Capture the cell that displays the provided text and extract its [x, y] central coordinate. 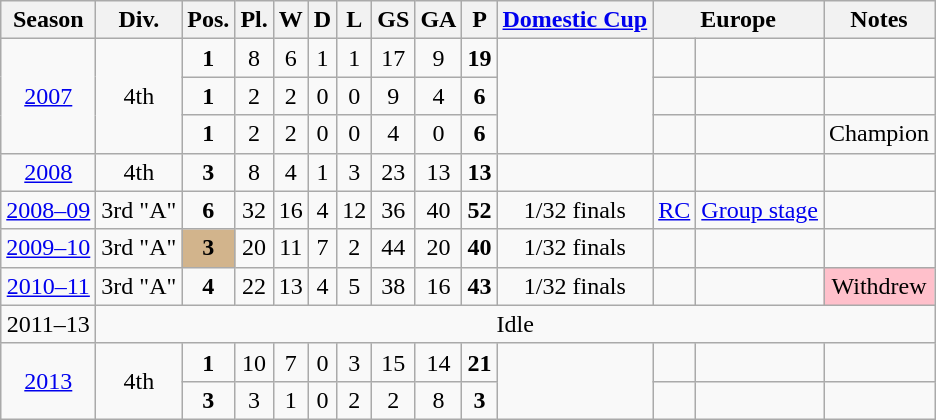
Notes [880, 20]
23 [394, 172]
2010–11 [48, 286]
Idle [516, 324]
Champion [880, 134]
2008–09 [48, 210]
P [480, 20]
21 [480, 362]
Group stage [760, 210]
10 [254, 362]
11 [290, 248]
Pl. [254, 20]
2008 [48, 172]
2009–10 [48, 248]
2013 [48, 381]
12 [354, 210]
2007 [48, 96]
Europe [738, 20]
GS [394, 20]
14 [438, 362]
2011–13 [48, 324]
22 [254, 286]
Domestic Cup [575, 20]
Withdrew [880, 286]
38 [394, 286]
44 [394, 248]
L [354, 20]
32 [254, 210]
19 [480, 58]
W [290, 20]
36 [394, 210]
Div. [139, 20]
52 [480, 210]
D [322, 20]
5 [354, 286]
43 [480, 286]
Pos. [208, 20]
GA [438, 20]
Season [48, 20]
17 [394, 58]
15 [394, 362]
RC [674, 210]
